Search for the cell housing the specified text and yield its [X, Y] center coordinate. 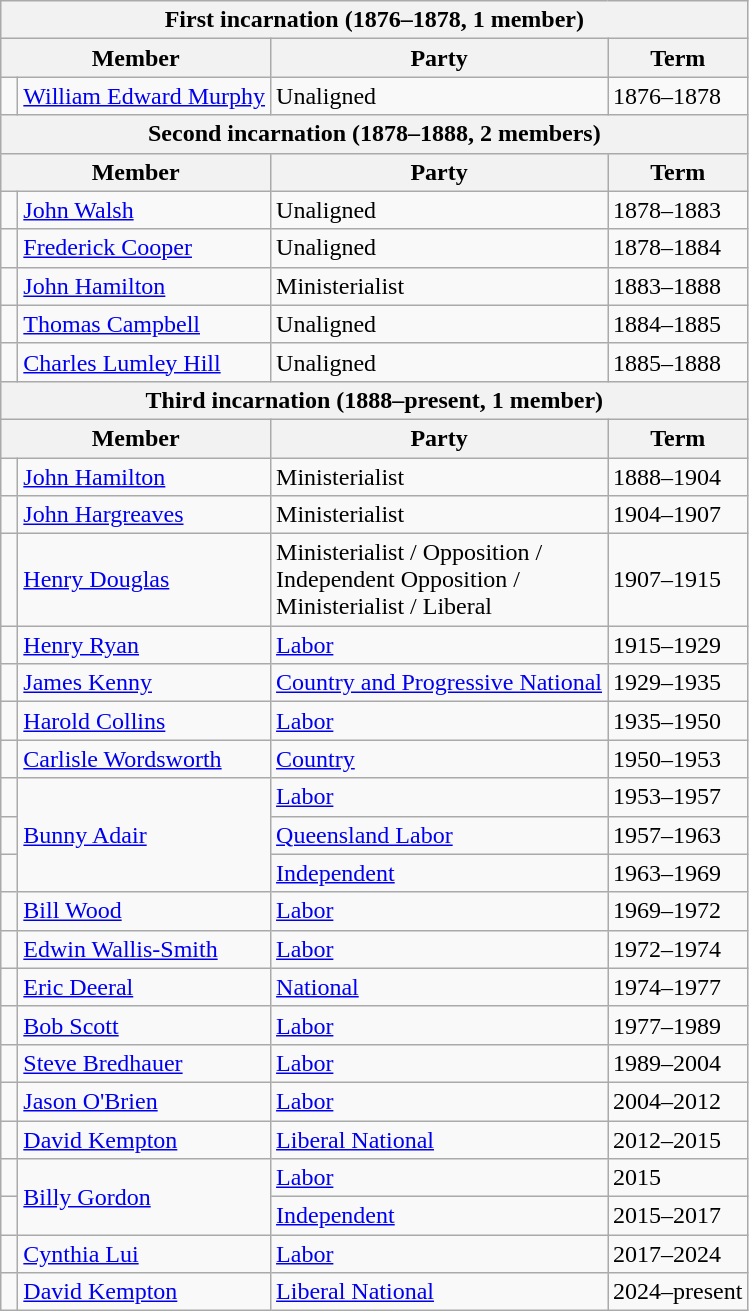
Edwin Wallis-Smith [144, 949]
First incarnation (1876–1878, 1 member) [374, 20]
1977–1989 [678, 1025]
2012–2015 [678, 1139]
1907–1915 [678, 580]
2017–2024 [678, 1254]
John Walsh [144, 210]
1957–1963 [678, 835]
William Edward Murphy [144, 96]
Henry Ryan [144, 645]
Country [440, 759]
National [440, 987]
1904–1907 [678, 515]
1989–2004 [678, 1063]
James Kenny [144, 683]
2015 [678, 1178]
Bob Scott [144, 1025]
2024–present [678, 1292]
Jason O'Brien [144, 1101]
2004–2012 [678, 1101]
Third incarnation (1888–present, 1 member) [374, 400]
1974–1977 [678, 987]
Eric Deeral [144, 987]
1888–1904 [678, 477]
Ministerialist / Opposition /Independent Opposition /Ministerialist / Liberal [440, 580]
1878–1883 [678, 210]
1885–1888 [678, 362]
Thomas Campbell [144, 324]
Carlisle Wordsworth [144, 759]
Queensland Labor [440, 835]
Billy Gordon [144, 1197]
Bunny Adair [144, 835]
Second incarnation (1878–1888, 2 members) [374, 134]
Country and Progressive National [440, 683]
1969–1972 [678, 911]
Frederick Cooper [144, 248]
Bill Wood [144, 911]
1963–1969 [678, 873]
1883–1888 [678, 286]
1929–1935 [678, 683]
2015–2017 [678, 1216]
1953–1957 [678, 797]
Charles Lumley Hill [144, 362]
1972–1974 [678, 949]
1935–1950 [678, 721]
1915–1929 [678, 645]
1878–1884 [678, 248]
John Hargreaves [144, 515]
Steve Bredhauer [144, 1063]
1884–1885 [678, 324]
1876–1878 [678, 96]
Cynthia Lui [144, 1254]
1950–1953 [678, 759]
Harold Collins [144, 721]
Henry Douglas [144, 580]
